Search for the cell housing the specified text and yield its [x, y] center coordinate. 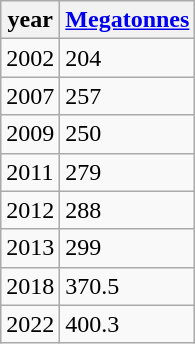
2012 [30, 210]
2009 [30, 134]
2013 [30, 248]
299 [128, 248]
2011 [30, 172]
288 [128, 210]
204 [128, 58]
279 [128, 172]
250 [128, 134]
370.5 [128, 286]
2018 [30, 286]
2002 [30, 58]
2022 [30, 324]
year [30, 20]
2007 [30, 96]
Megatonnes [128, 20]
400.3 [128, 324]
257 [128, 96]
